Return [X, Y] of the center of cell containing provided text 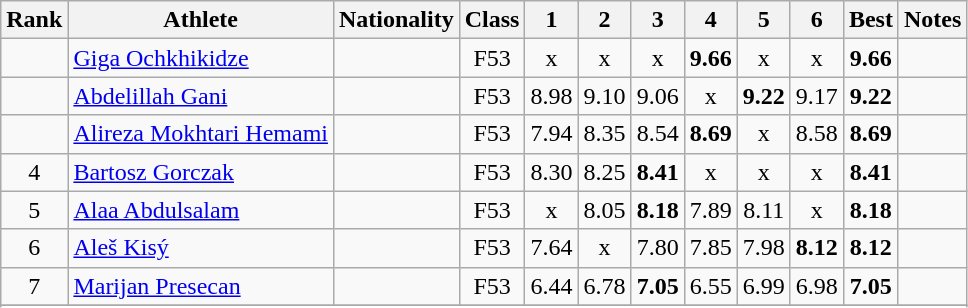
7.80 [658, 248]
6.98 [816, 286]
Bartosz Gorczak [201, 172]
9.10 [604, 96]
Class [492, 20]
Giga Ochkhikidze [201, 58]
7.64 [552, 248]
6.78 [604, 286]
Athlete [201, 20]
1 [552, 20]
8.35 [604, 134]
8.30 [552, 172]
Aleš Kisý [201, 248]
2 [604, 20]
Best [870, 20]
6.55 [710, 286]
Alaa Abdulsalam [201, 210]
7.94 [552, 134]
Marijan Presecan [201, 286]
7.89 [710, 210]
7.98 [764, 248]
Alireza Mokhtari Hemami [201, 134]
8.54 [658, 134]
6.44 [552, 286]
Notes [932, 20]
Rank [34, 20]
9.06 [658, 96]
Nationality [396, 20]
9.17 [816, 96]
8.58 [816, 134]
8.11 [764, 210]
8.25 [604, 172]
3 [658, 20]
Abdelillah Gani [201, 96]
7.85 [710, 248]
6.99 [764, 286]
8.98 [552, 96]
8.05 [604, 210]
7 [34, 286]
